From the cell containing the given text, extract its center point as [X, Y] coordinate. 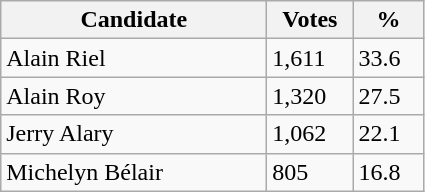
Jerry Alary [134, 134]
1,062 [310, 134]
1,611 [310, 58]
% [388, 20]
Alain Roy [134, 96]
805 [310, 172]
Michelyn Bélair [134, 172]
22.1 [388, 134]
Candidate [134, 20]
Alain Riel [134, 58]
Votes [310, 20]
27.5 [388, 96]
16.8 [388, 172]
33.6 [388, 58]
1,320 [310, 96]
